From the cell containing the given text, extract its center point as (x, y) coordinate. 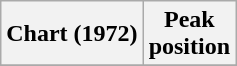
Chart (1972) (72, 34)
Peakposition (189, 34)
